Output the [x, y] coordinate of the center of the cell containing the given text.  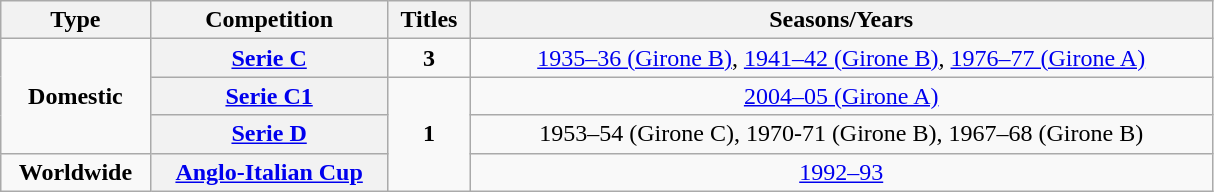
Titles [429, 20]
Serie D [269, 134]
Serie C1 [269, 96]
1935–36 (Girone B), 1941–42 (Girone B), 1976–77 (Girone A) [842, 58]
1992–93 [842, 172]
Anglo-Italian Cup [269, 172]
Serie C [269, 58]
3 [429, 58]
1953–54 (Girone C), 1970-71 (Girone B), 1967–68 (Girone B) [842, 134]
Competition [269, 20]
2004–05 (Girone A) [842, 96]
1 [429, 134]
Type [76, 20]
Domestic [76, 96]
Seasons/Years [842, 20]
Worldwide [76, 172]
